Capture the cell that displays the provided text and extract its [X, Y] central coordinate. 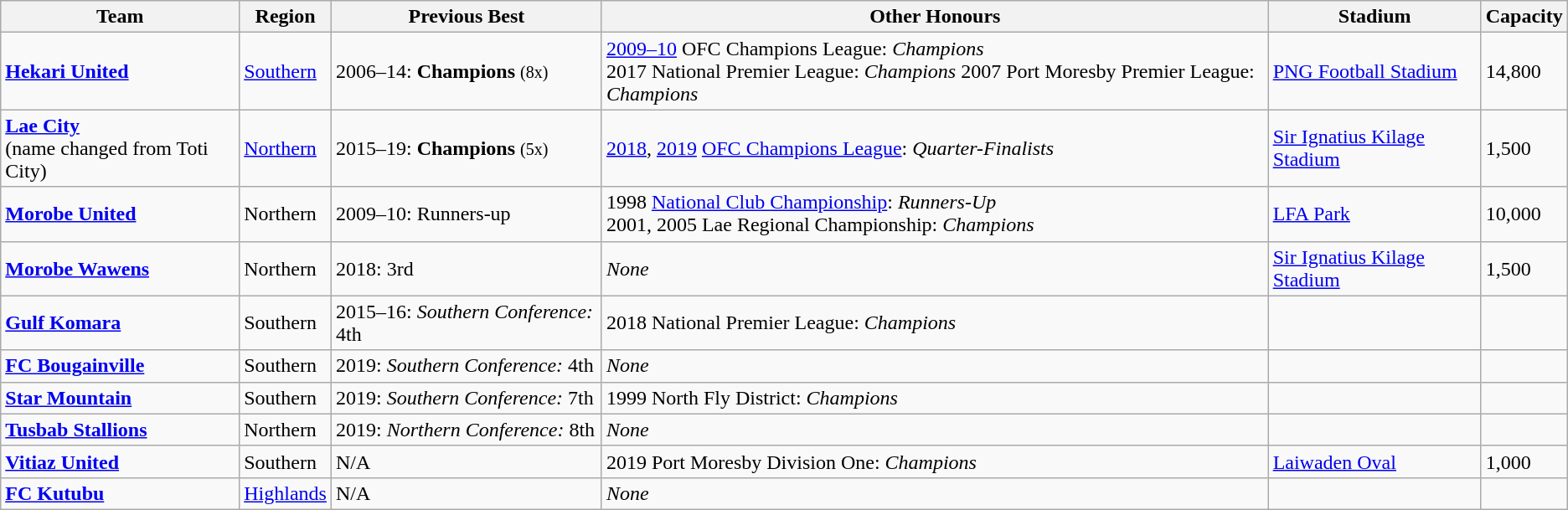
Hekari United [121, 71]
2019: Northern Conference: 8th [466, 430]
Tusbab Stallions [121, 430]
2019: Southern Conference: 4th [466, 366]
PNG Football Stadium [1375, 71]
2015–16: Southern Conference: 4th [466, 323]
Stadium [1375, 17]
1999 North Fly District: Champions [935, 398]
Gulf Komara [121, 323]
Region [286, 17]
FC Kutubu [121, 493]
Morobe United [121, 214]
2018: 3rd [466, 268]
2018, 2019 OFC Champions League: Quarter-Finalists [935, 148]
LFA Park [1375, 214]
Laiwaden Oval [1375, 461]
2018 National Premier League: Champions [935, 323]
2009–10 OFC Champions League: Champions2017 National Premier League: Champions 2007 Port Moresby Premier League: Champions [935, 71]
Star Mountain [121, 398]
2015–19: Champions (5x) [466, 148]
Morobe Wawens [121, 268]
FC Bougainville [121, 366]
2006–14: Champions (8x) [466, 71]
Highlands [286, 493]
2019: Southern Conference: 7th [466, 398]
10,000 [1524, 214]
Previous Best [466, 17]
2019 Port Moresby Division One: Champions [935, 461]
2009–10: Runners-up [466, 214]
Lae City(name changed from Toti City) [121, 148]
Other Honours [935, 17]
14,800 [1524, 71]
Team [121, 17]
1998 National Club Championship: Runners-Up2001, 2005 Lae Regional Championship: Champions [935, 214]
Capacity [1524, 17]
1,000 [1524, 461]
Vitiaz United [121, 461]
